Pinpoint the cell where the given text exists, returning its (X, Y) midpoint coordinate. 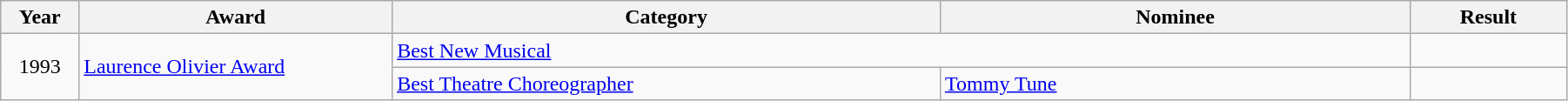
Laurence Olivier Award (236, 67)
Best New Musical (901, 50)
Result (1488, 17)
Year (40, 17)
Award (236, 17)
Nominee (1176, 17)
Best Theatre Choreographer (667, 84)
Category (667, 17)
Tommy Tune (1176, 84)
1993 (40, 67)
